Identify which cell holds the provided text, then report its (x, y) central coordinate. 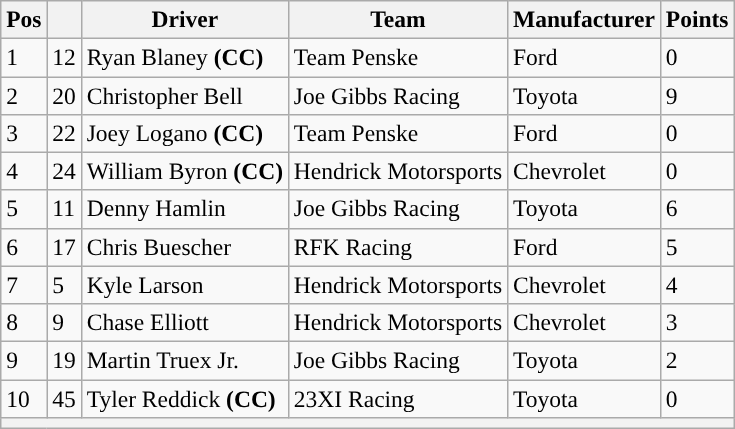
45 (64, 398)
10 (24, 398)
7 (24, 285)
8 (24, 322)
Christopher Bell (184, 95)
20 (64, 95)
23XI Racing (398, 398)
Joey Logano (CC) (184, 133)
24 (64, 171)
Kyle Larson (184, 285)
Driver (184, 19)
22 (64, 133)
Chris Buescher (184, 247)
Points (697, 19)
Martin Truex Jr. (184, 360)
1 (24, 57)
Pos (24, 19)
19 (64, 360)
11 (64, 209)
Tyler Reddick (CC) (184, 398)
12 (64, 57)
17 (64, 247)
Manufacturer (584, 19)
Denny Hamlin (184, 209)
Chase Elliott (184, 322)
RFK Racing (398, 247)
William Byron (CC) (184, 171)
Team (398, 19)
Ryan Blaney (CC) (184, 57)
